Provide the [X, Y] coordinate of the cell's center where the given text is located.  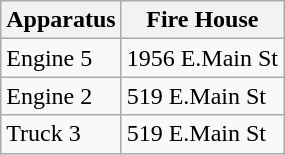
Fire House [202, 20]
1956 E.Main St [202, 58]
Apparatus [61, 20]
Truck 3 [61, 134]
Engine 5 [61, 58]
Engine 2 [61, 96]
